Return the (X, Y) coordinate for the center point of the cell that contains the specified text.  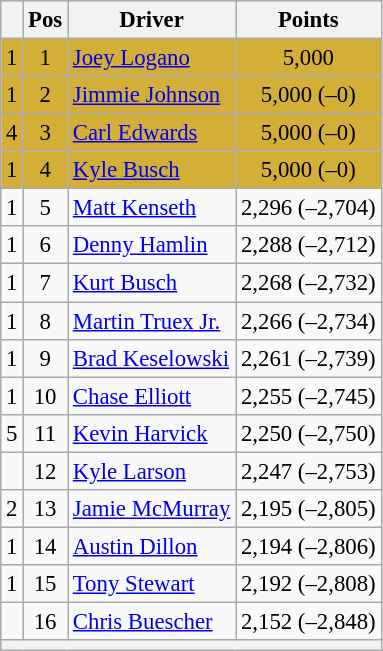
Jamie McMurray (152, 509)
Kyle Larson (152, 471)
Kurt Busch (152, 283)
11 (46, 433)
16 (46, 621)
2,247 (–2,753) (308, 471)
Kevin Harvick (152, 433)
2,250 (–2,750) (308, 433)
13 (46, 509)
12 (46, 471)
Chris Buescher (152, 621)
Chase Elliott (152, 396)
2,268 (–2,732) (308, 283)
6 (46, 245)
Denny Hamlin (152, 245)
Pos (46, 20)
Points (308, 20)
2,288 (–2,712) (308, 245)
Carl Edwards (152, 133)
2,194 (–2,806) (308, 546)
Kyle Busch (152, 170)
5,000 (308, 58)
10 (46, 396)
Tony Stewart (152, 584)
Driver (152, 20)
Joey Logano (152, 58)
8 (46, 321)
Martin Truex Jr. (152, 321)
2,266 (–2,734) (308, 321)
7 (46, 283)
2,195 (–2,805) (308, 509)
2,192 (–2,808) (308, 584)
14 (46, 546)
2,255 (–2,745) (308, 396)
2,261 (–2,739) (308, 358)
Brad Keselowski (152, 358)
2,296 (–2,704) (308, 208)
9 (46, 358)
Austin Dillon (152, 546)
Jimmie Johnson (152, 95)
3 (46, 133)
2,152 (–2,848) (308, 621)
15 (46, 584)
Matt Kenseth (152, 208)
